Locate the cell with the specified text and output its (X, Y) center coordinate. 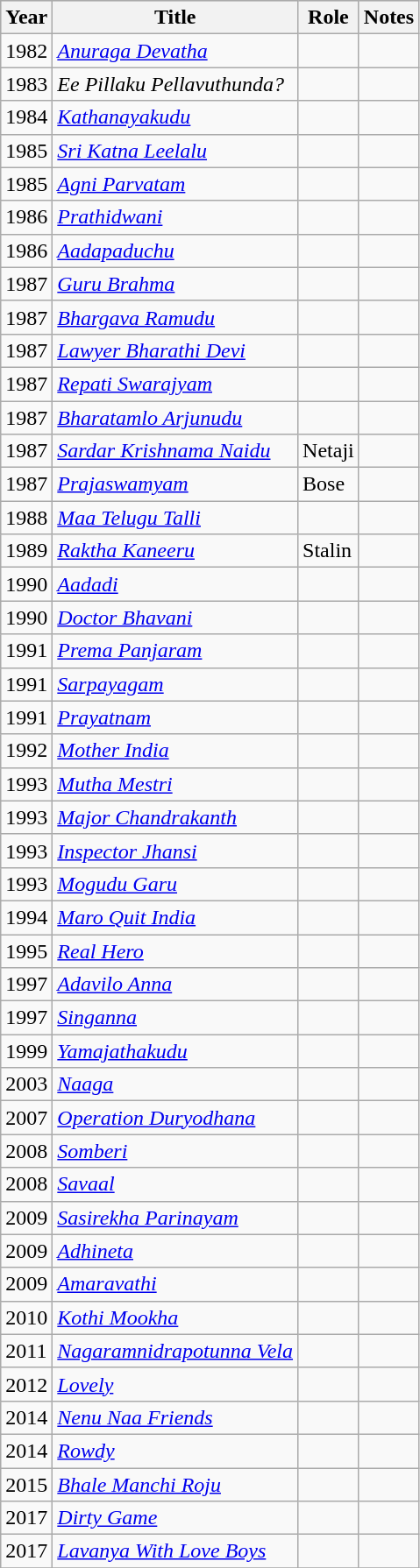
Adavilo Anna (175, 985)
Raktha Kaneeru (175, 551)
Sardar Krishnama Naidu (175, 451)
Real Hero (175, 950)
Sri Katna Leelalu (175, 151)
Operation Duryodhana (175, 1118)
Prajaswamyam (175, 484)
2003 (26, 1084)
Repati Swarajyam (175, 384)
1984 (26, 117)
2007 (26, 1118)
Prathidwani (175, 217)
Year (26, 18)
1994 (26, 917)
Doctor Bhavani (175, 618)
2011 (26, 1351)
Kothi Mookha (175, 1317)
Singanna (175, 1018)
1992 (26, 751)
Sarpayagam (175, 684)
Amaravathi (175, 1284)
Mogudu Garu (175, 884)
1988 (26, 518)
Dirty Game (175, 1518)
Naaga (175, 1084)
Maro Quit India (175, 917)
Anuraga Devatha (175, 51)
Netaji (329, 451)
Bharatamlo Arjunudu (175, 418)
Major Chandrakanth (175, 817)
Aadapaduchu (175, 251)
Adhineta (175, 1251)
Kathanayakudu (175, 117)
Maa Telugu Talli (175, 518)
Lavanya With Love Boys (175, 1551)
Nenu Naa Friends (175, 1417)
2015 (26, 1485)
Lawyer Bharathi Devi (175, 350)
1983 (26, 84)
Notes (388, 18)
1989 (26, 551)
Prayatnam (175, 717)
Inspector Jhansi (175, 851)
Ee Pillaku Pellavuthunda? (175, 84)
Prema Panjaram (175, 651)
Bose (329, 484)
1982 (26, 51)
Bhargava Ramudu (175, 317)
Yamajathakudu (175, 1051)
Role (329, 18)
1999 (26, 1051)
Mother India (175, 751)
Aadadi (175, 584)
2012 (26, 1384)
Stalin (329, 551)
Savaal (175, 1184)
1995 (26, 950)
Sasirekha Parinayam (175, 1218)
Guru Brahma (175, 284)
Lovely (175, 1384)
Title (175, 18)
Mutha Mestri (175, 784)
Nagaramnidrapotunna Vela (175, 1351)
Bhale Manchi Roju (175, 1485)
Agni Parvatam (175, 184)
2010 (26, 1317)
Somberi (175, 1151)
Rowdy (175, 1451)
